Locate the cell with the specified text and output its [x, y] center coordinate. 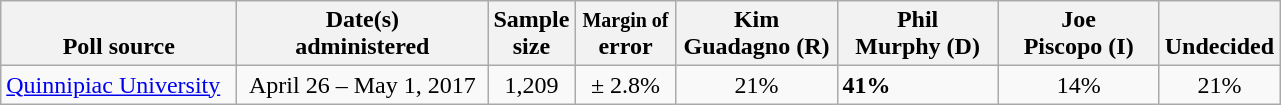
41% [918, 85]
1,209 [532, 85]
April 26 – May 1, 2017 [362, 85]
Poll source [119, 34]
PhilMurphy (D) [918, 34]
Quinnipiac University [119, 85]
Date(s)administered [362, 34]
JoePiscopo (I) [1078, 34]
± 2.8% [626, 85]
KimGuadagno (R) [756, 34]
14% [1078, 85]
Margin oferror [626, 34]
Samplesize [532, 34]
Undecided [1219, 34]
